Locate the cell with the specified text and output its (x, y) center coordinate. 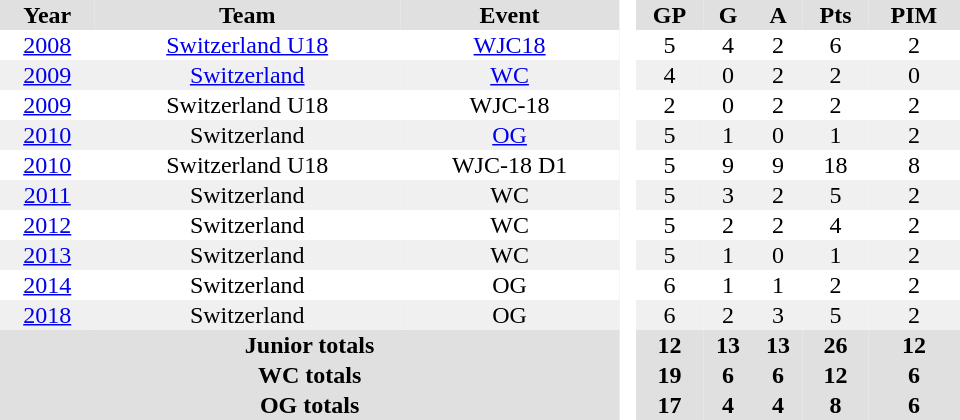
2014 (47, 285)
Team (247, 15)
WJC-18 (510, 105)
Event (510, 15)
18 (836, 165)
WC totals (310, 375)
A (778, 15)
WJC-18 D1 (510, 165)
OG totals (310, 405)
PIM (914, 15)
GP (670, 15)
19 (670, 375)
2008 (47, 45)
26 (836, 345)
Junior totals (310, 345)
17 (670, 405)
G (728, 15)
2013 (47, 255)
2018 (47, 315)
Pts (836, 15)
WJC18 (510, 45)
Year (47, 15)
2012 (47, 225)
2011 (47, 195)
